Search for the cell housing the specified text and yield its [x, y] center coordinate. 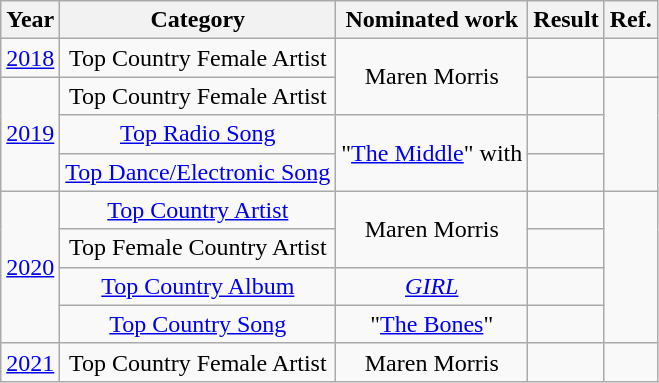
GIRL [432, 286]
Category [198, 20]
Top Country Song [198, 324]
2021 [30, 362]
"The Middle" with [432, 153]
Top Country Album [198, 286]
Ref. [630, 20]
"The Bones" [432, 324]
Year [30, 20]
2018 [30, 58]
Top Radio Song [198, 134]
2020 [30, 267]
Top Dance/Electronic Song [198, 172]
Top Country Artist [198, 210]
Result [566, 20]
2019 [30, 134]
Nominated work [432, 20]
Top Female Country Artist [198, 248]
